Return (X, Y) of the center of cell containing provided text 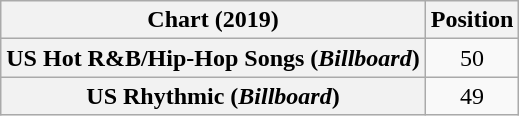
Chart (2019) (213, 20)
Position (472, 20)
US Rhythmic (Billboard) (213, 96)
49 (472, 96)
50 (472, 58)
US Hot R&B/Hip-Hop Songs (Billboard) (213, 58)
